Provide the (x, y) coordinate of the cell's center where the given text is located.  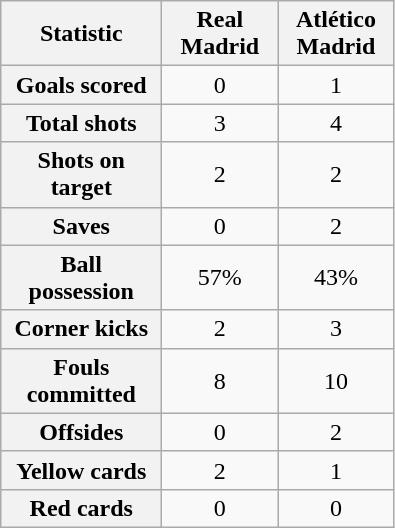
Statistic (82, 34)
Goals scored (82, 85)
10 (336, 380)
Shots on target (82, 174)
Corner kicks (82, 329)
57% (220, 278)
Red cards (82, 508)
8 (220, 380)
Yellow cards (82, 470)
43% (336, 278)
Ball possession (82, 278)
Atlético Madrid (336, 34)
Total shots (82, 123)
4 (336, 123)
Offsides (82, 432)
Real Madrid (220, 34)
Saves (82, 226)
Fouls committed (82, 380)
